Search for the cell housing the specified text and yield its [x, y] center coordinate. 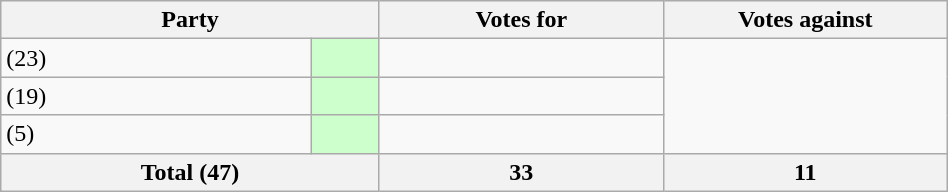
(19) [156, 96]
Votes for [521, 20]
33 [521, 172]
Total (47) [190, 172]
Party [190, 20]
Votes against [805, 20]
(5) [156, 134]
11 [805, 172]
(23) [156, 58]
